For the text-containing cell, return its midpoint in (X, Y) coordinate format. 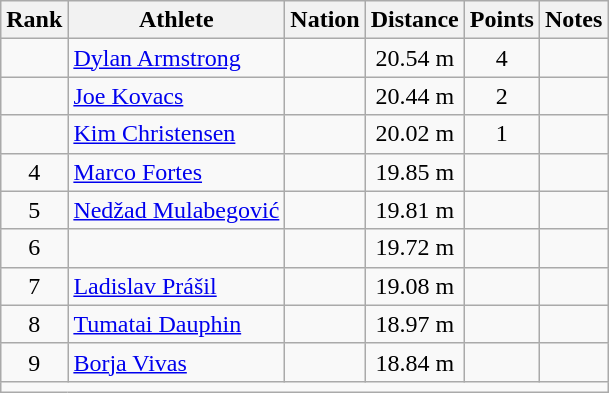
Rank (34, 20)
7 (34, 286)
2 (502, 96)
Tumatai Dauphin (176, 324)
Nedžad Mulabegović (176, 210)
Points (502, 20)
Joe Kovacs (176, 96)
Nation (325, 20)
Distance (414, 20)
9 (34, 362)
Marco Fortes (176, 172)
5 (34, 210)
6 (34, 248)
20.02 m (414, 134)
19.72 m (414, 248)
Borja Vivas (176, 362)
Ladislav Prášil (176, 286)
20.54 m (414, 58)
Notes (573, 20)
20.44 m (414, 96)
1 (502, 134)
19.81 m (414, 210)
8 (34, 324)
19.08 m (414, 286)
Kim Christensen (176, 134)
19.85 m (414, 172)
Athlete (176, 20)
18.84 m (414, 362)
Dylan Armstrong (176, 58)
18.97 m (414, 324)
